Return the (X, Y) coordinate for the center point of the cell that contains the specified text.  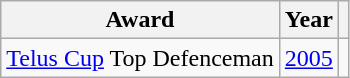
Award (140, 20)
Year (308, 20)
2005 (308, 58)
Telus Cup Top Defenceman (140, 58)
